Detect which cell encompasses the target text, then output its [x, y] center coordinate. 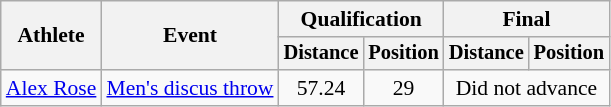
Athlete [52, 36]
Event [190, 36]
Men's discus throw [190, 88]
Final [526, 19]
57.24 [322, 88]
Qualification [362, 19]
Did not advance [526, 88]
29 [403, 88]
Alex Rose [52, 88]
